Output the (x, y) coordinate of the center of the cell containing the given text.  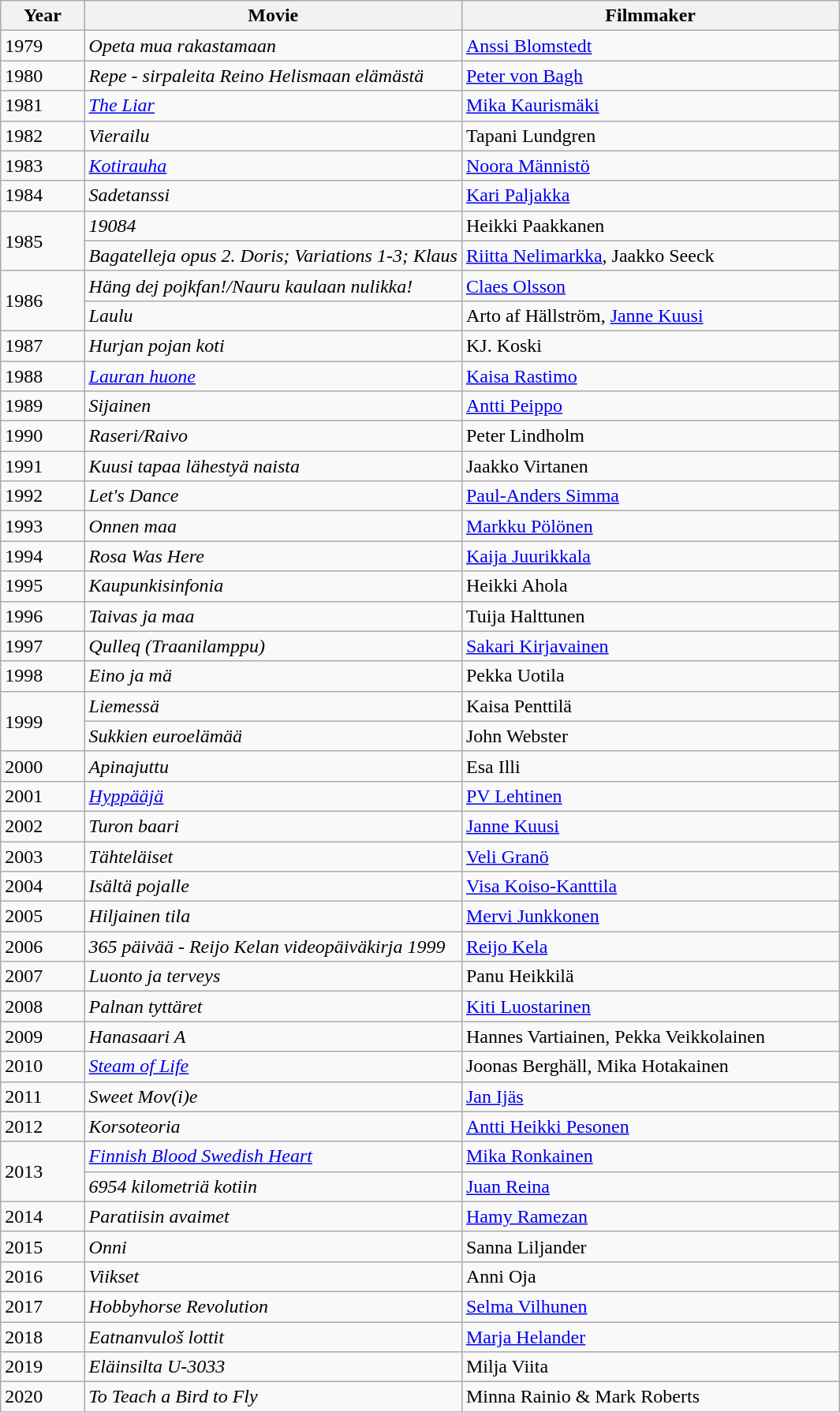
1989 (43, 406)
2018 (43, 1337)
Anssi Blomstedt (650, 46)
Visa Koiso-Kanttila (650, 887)
19084 (273, 226)
Veli Granö (650, 856)
Eläinsilta U-3033 (273, 1367)
Heikki Ahola (650, 586)
2005 (43, 917)
Turon baari (273, 826)
2004 (43, 887)
365 päivää - Reijo Kelan videopäiväkirja 1999 (273, 947)
Peter von Bagh (650, 76)
2002 (43, 826)
Antti Heikki Pesonen (650, 1126)
Kiti Luostarinen (650, 1007)
Eatnanvuloš lottit (273, 1337)
Qulleq (Traanilamppu) (273, 646)
Bagatelleja opus 2. Doris; Variations 1-3; Klaus (273, 256)
Sadetanssi (273, 196)
2013 (43, 1171)
Joonas Berghäll, Mika Hotakainen (650, 1066)
Milja Viita (650, 1367)
Reijo Kela (650, 947)
1993 (43, 526)
Opeta mua rakastamaan (273, 46)
John Webster (650, 736)
To Teach a Bird to Fly (273, 1397)
Sweet Mov(i)e (273, 1096)
Finnish Blood Swedish Heart (273, 1156)
Anni Oja (650, 1276)
Janne Kuusi (650, 826)
1982 (43, 136)
Filmmaker (650, 16)
1991 (43, 466)
2010 (43, 1066)
Raseri/Raivo (273, 436)
Marja Helander (650, 1337)
Apinajuttu (273, 766)
Liemessä (273, 706)
6954 kilometriä kotiin (273, 1186)
2019 (43, 1367)
Markku Pölönen (650, 526)
Tapani Lundgren (650, 136)
Hannes Vartiainen, Pekka Veikkolainen (650, 1037)
Lauran huone (273, 376)
Kaisa Penttilä (650, 706)
Tähteläiset (273, 856)
Mervi Junkkonen (650, 917)
Kaisa Rastimo (650, 376)
1979 (43, 46)
Hamy Ramezan (650, 1216)
2017 (43, 1306)
Rosa Was Here (273, 556)
2007 (43, 977)
2003 (43, 856)
1988 (43, 376)
1995 (43, 586)
Hobbyhorse Revolution (273, 1306)
Jan Ijäs (650, 1096)
Peter Lindholm (650, 436)
Arto af Hällström, Janne Kuusi (650, 316)
PV Lehtinen (650, 796)
1985 (43, 241)
Luonto ja terveys (273, 977)
Sanna Liljander (650, 1246)
Palnan tyttäret (273, 1007)
2006 (43, 947)
Viikset (273, 1276)
2012 (43, 1126)
1997 (43, 646)
Pekka Uotila (650, 676)
2009 (43, 1037)
1994 (43, 556)
Year (43, 16)
Kaija Juurikkala (650, 556)
Heikki Paakkanen (650, 226)
Let's Dance (273, 496)
2020 (43, 1397)
Panu Heikkilä (650, 977)
Riitta Nelimarkka, Jaakko Seeck (650, 256)
1990 (43, 436)
1996 (43, 616)
Movie (273, 16)
1992 (43, 496)
Kotirauha (273, 166)
1999 (43, 721)
Vierailu (273, 136)
1981 (43, 106)
2014 (43, 1216)
Sijainen (273, 406)
Claes Olsson (650, 286)
Onni (273, 1246)
1983 (43, 166)
The Liar (273, 106)
Taivas ja maa (273, 616)
1998 (43, 676)
Steam of Life (273, 1066)
Sukkien euroelämää (273, 736)
Tuija Halttunen (650, 616)
2011 (43, 1096)
Hiljainen tila (273, 917)
Antti Peippo (650, 406)
1980 (43, 76)
Korsoteoria (273, 1126)
1987 (43, 346)
Jaakko Virtanen (650, 466)
Onnen maa (273, 526)
2008 (43, 1007)
Paratiisin avaimet (273, 1216)
1984 (43, 196)
Kari Paljakka (650, 196)
Mika Ronkainen (650, 1156)
Paul-Anders Simma (650, 496)
Repe - sirpaleita Reino Helismaan elämästä (273, 76)
Laulu (273, 316)
Sakari Kirjavainen (650, 646)
KJ. Koski (650, 346)
Noora Männistö (650, 166)
Hurjan pojan koti (273, 346)
Kaupunkisinfonia (273, 586)
Mika Kaurismäki (650, 106)
2016 (43, 1276)
2001 (43, 796)
Selma Vilhunen (650, 1306)
Hanasaari A (273, 1037)
Esa Illi (650, 766)
Kuusi tapaa lähestyä naista (273, 466)
Juan Reina (650, 1186)
Eino ja mä (273, 676)
Hyppääjä (273, 796)
2015 (43, 1246)
Häng dej pojkfan!/Nauru kaulaan nulikka! (273, 286)
Isältä pojalle (273, 887)
Minna Rainio & Mark Roberts (650, 1397)
2000 (43, 766)
1986 (43, 301)
